Find where the given text appears and provide that cell's center as (X, Y) coordinate. 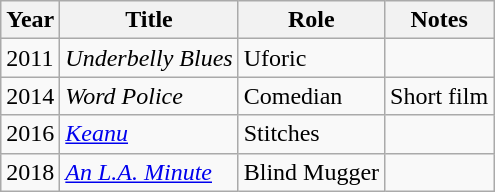
2018 (30, 172)
An L.A. Minute (149, 172)
Comedian (311, 96)
Notes (440, 20)
Underbelly Blues (149, 58)
2014 (30, 96)
Year (30, 20)
Blind Mugger (311, 172)
Uforic (311, 58)
2011 (30, 58)
Word Police (149, 96)
Stitches (311, 134)
2016 (30, 134)
Role (311, 20)
Keanu (149, 134)
Short film (440, 96)
Title (149, 20)
